Find where the given text appears and provide that cell's center as [x, y] coordinate. 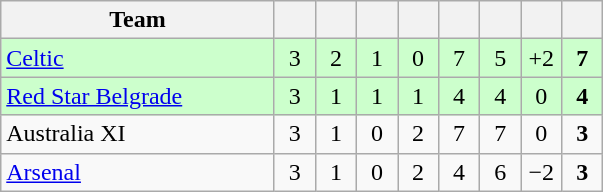
+2 [542, 58]
Australia XI [138, 134]
6 [500, 172]
Arsenal [138, 172]
5 [500, 58]
Red Star Belgrade [138, 96]
Celtic [138, 58]
−2 [542, 172]
Team [138, 20]
